Return the (x, y) coordinate for the center point of the cell that contains the specified text.  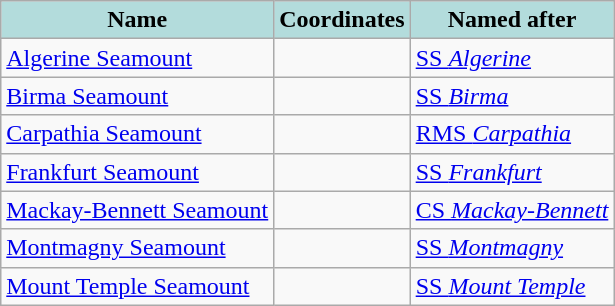
Mount Temple Seamount (138, 286)
Mackay-Bennett Seamount (138, 210)
Montmagny Seamount (138, 248)
Frankfurt Seamount (138, 172)
Named after (512, 20)
Birma Seamount (138, 96)
CS Mackay-Bennett (512, 210)
SS Mount Temple (512, 286)
Carpathia Seamount (138, 134)
RMS Carpathia (512, 134)
SS Montmagny (512, 248)
Coordinates (342, 20)
Algerine Seamount (138, 58)
SS Frankfurt (512, 172)
Name (138, 20)
SS Birma (512, 96)
SS Algerine (512, 58)
